Extract the [X, Y] coordinate from the center of the cell holding the provided text.  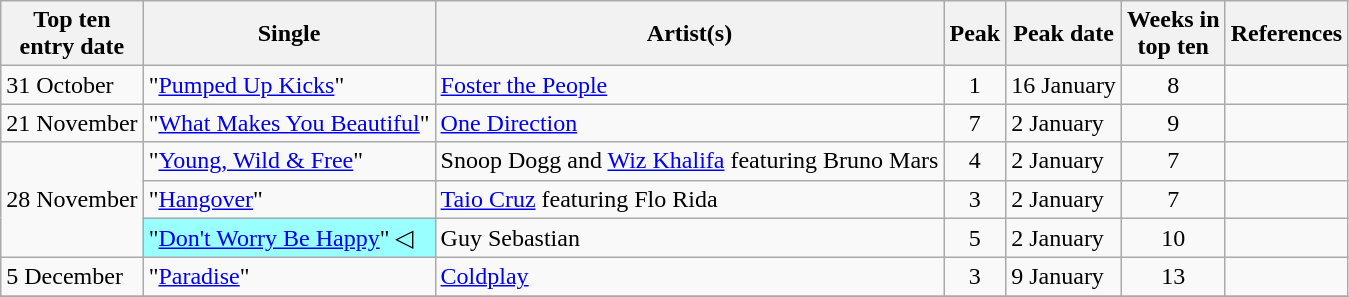
13 [1173, 277]
Taio Cruz featuring Flo Rida [690, 199]
References [1286, 34]
28 November [72, 200]
Foster the People [690, 85]
8 [1173, 85]
Artist(s) [690, 34]
9 January [1064, 277]
"What Makes You Beautiful" [289, 123]
9 [1173, 123]
"Paradise" [289, 277]
Coldplay [690, 277]
Peak [975, 34]
Top tenentry date [72, 34]
16 January [1064, 85]
1 [975, 85]
5 December [72, 277]
Snoop Dogg and Wiz Khalifa featuring Bruno Mars [690, 161]
"Young, Wild & Free" [289, 161]
Single [289, 34]
"Pumped Up Kicks" [289, 85]
21 November [72, 123]
31 October [72, 85]
One Direction [690, 123]
Weeks intop ten [1173, 34]
Peak date [1064, 34]
"Hangover" [289, 199]
4 [975, 161]
Guy Sebastian [690, 238]
"Don't Worry Be Happy" ◁ [289, 238]
10 [1173, 238]
5 [975, 238]
